For the text-containing cell, return its midpoint in [X, Y] coordinate format. 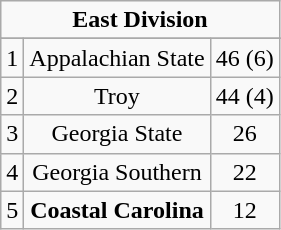
5 [12, 210]
East Division [140, 20]
Georgia State [117, 134]
22 [244, 172]
Georgia Southern [117, 172]
Appalachian State [117, 58]
12 [244, 210]
3 [12, 134]
Coastal Carolina [117, 210]
44 (4) [244, 96]
26 [244, 134]
Troy [117, 96]
2 [12, 96]
46 (6) [244, 58]
1 [12, 58]
4 [12, 172]
